Detect which cell encompasses the target text, then output its (X, Y) center coordinate. 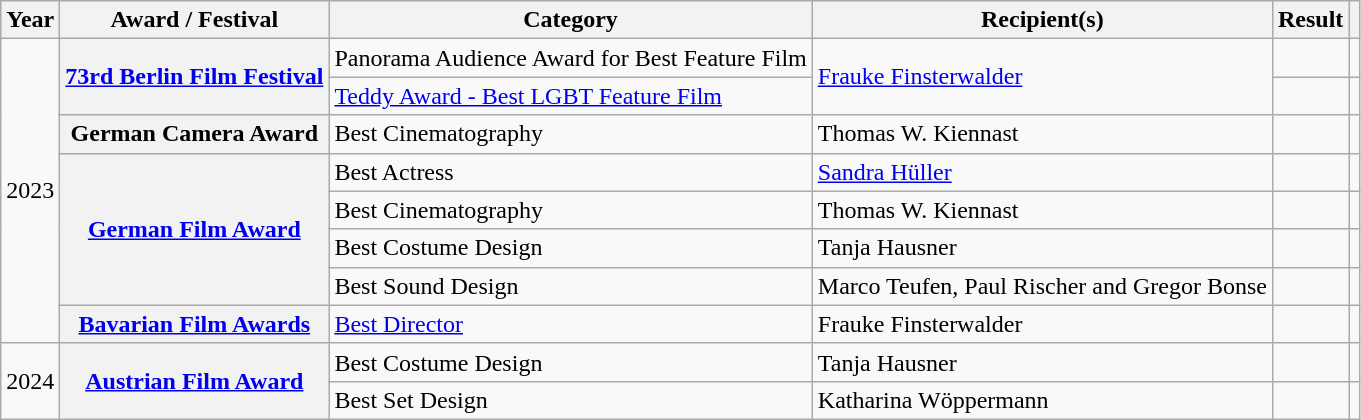
Recipient(s) (1042, 20)
Austrian Film Award (194, 381)
Result (1310, 20)
Best Director (570, 324)
Panorama Audience Award for Best Feature Film (570, 58)
Year (30, 20)
Marco Teufen, Paul Rischer and Gregor Bonse (1042, 286)
Award / Festival (194, 20)
Bavarian Film Awards (194, 324)
Best Set Design (570, 400)
Best Sound Design (570, 286)
Sandra Hüller (1042, 172)
German Film Award (194, 229)
Category (570, 20)
Best Actress (570, 172)
Teddy Award - Best LGBT Feature Film (570, 96)
German Camera Award (194, 134)
73rd Berlin Film Festival (194, 77)
2023 (30, 191)
2024 (30, 381)
Katharina Wöppermann (1042, 400)
